Identify which cell holds the provided text, then report its [x, y] central coordinate. 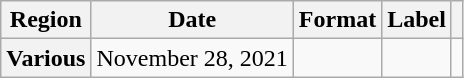
Date [192, 20]
Various [46, 58]
Format [337, 20]
November 28, 2021 [192, 58]
Label [417, 20]
Region [46, 20]
